Find where the given text appears and provide that cell's center as [X, Y] coordinate. 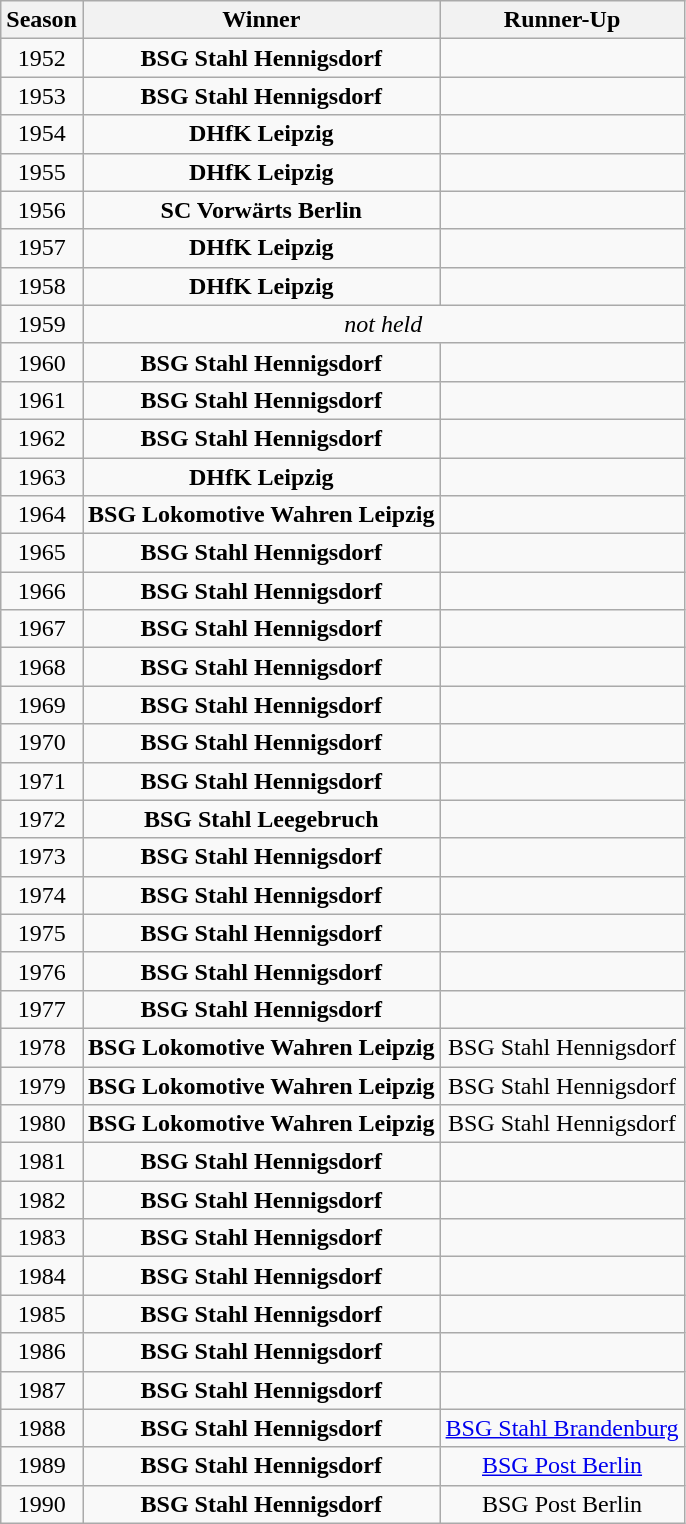
1968 [42, 667]
1975 [42, 933]
1989 [42, 1466]
1980 [42, 1124]
Season [42, 20]
1966 [42, 591]
1986 [42, 1352]
1974 [42, 895]
1964 [42, 515]
1959 [42, 324]
1973 [42, 857]
1987 [42, 1390]
1983 [42, 1238]
1963 [42, 477]
1969 [42, 705]
1976 [42, 971]
SC Vorwärts Berlin [261, 210]
1956 [42, 210]
1979 [42, 1085]
1971 [42, 781]
1970 [42, 743]
1961 [42, 400]
1984 [42, 1276]
1985 [42, 1314]
1952 [42, 58]
1988 [42, 1428]
not held [383, 324]
Runner-Up [562, 20]
1965 [42, 553]
1954 [42, 134]
BSG Stahl Brandenburg [562, 1428]
1977 [42, 1009]
1972 [42, 819]
1962 [42, 438]
1978 [42, 1047]
Winner [261, 20]
1982 [42, 1200]
1981 [42, 1162]
1960 [42, 362]
1958 [42, 286]
BSG Stahl Leegebruch [261, 819]
1955 [42, 172]
1990 [42, 1504]
1957 [42, 248]
1953 [42, 96]
1967 [42, 629]
